Provide the [X, Y] coordinate of the cell's center where the given text is located.  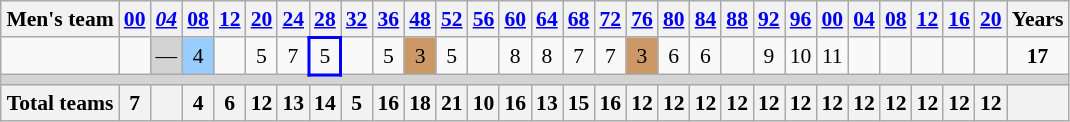
Total teams [60, 104]
36 [388, 19]
72 [610, 19]
24 [293, 19]
Men's team [60, 19]
92 [769, 19]
88 [737, 19]
28 [325, 19]
52 [452, 19]
76 [642, 19]
17 [1038, 56]
56 [484, 19]
15 [579, 104]
21 [452, 104]
80 [674, 19]
Years [1038, 19]
9 [769, 56]
64 [547, 19]
68 [579, 19]
84 [706, 19]
14 [325, 104]
96 [801, 19]
48 [420, 19]
32 [357, 19]
11 [832, 56]
60 [515, 19]
18 [420, 104]
— [166, 56]
